Capture the cell that displays the provided text and extract its [X, Y] central coordinate. 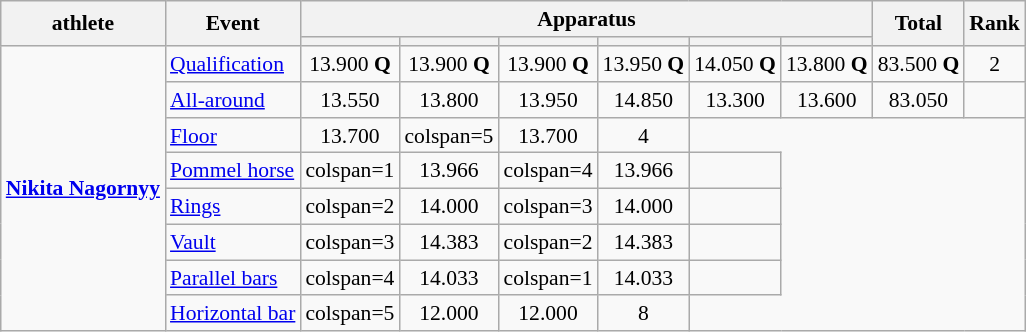
14.050 Q [735, 64]
13.800 Q [827, 64]
13.800 [448, 100]
4 [644, 136]
8 [644, 314]
Horizontal bar [232, 314]
All-around [232, 100]
14.850 [644, 100]
Rings [232, 207]
athlete [83, 24]
Qualification [232, 64]
Rank [994, 24]
13.950 [548, 100]
Event [232, 24]
13.950 Q [644, 64]
13.550 [350, 100]
83.500 Q [919, 64]
Nikita Nagornyy [83, 188]
Apparatus [586, 19]
2 [994, 64]
13.600 [827, 100]
Total [919, 24]
83.050 [919, 100]
13.300 [735, 100]
Vault [232, 243]
Pommel horse [232, 171]
Parallel bars [232, 278]
Floor [232, 136]
